Determine the (X, Y) coordinate at the center of the cell enclosing the given text.  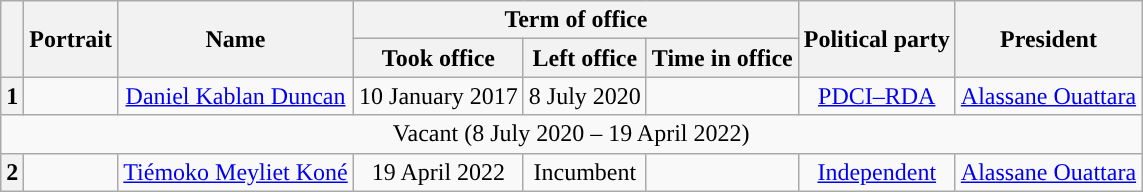
Name (235, 39)
8 July 2020 (584, 96)
Portrait (71, 39)
Vacant (8 July 2020 – 19 April 2022) (572, 134)
19 April 2022 (439, 172)
Term of office (576, 20)
President (1048, 39)
Took office (439, 58)
Incumbent (584, 172)
Time in office (722, 58)
10 January 2017 (439, 96)
PDCI–RDA (876, 96)
2 (12, 172)
1 (12, 96)
Left office (584, 58)
Independent (876, 172)
Tiémoko Meyliet Koné (235, 172)
Political party (876, 39)
Daniel Kablan Duncan (235, 96)
